Extract the [x, y] coordinate from the center of the cell holding the provided text.  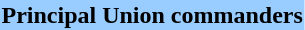
Principal Union commanders [152, 15]
